Determine the (X, Y) coordinate at the center of the cell enclosing the given text.  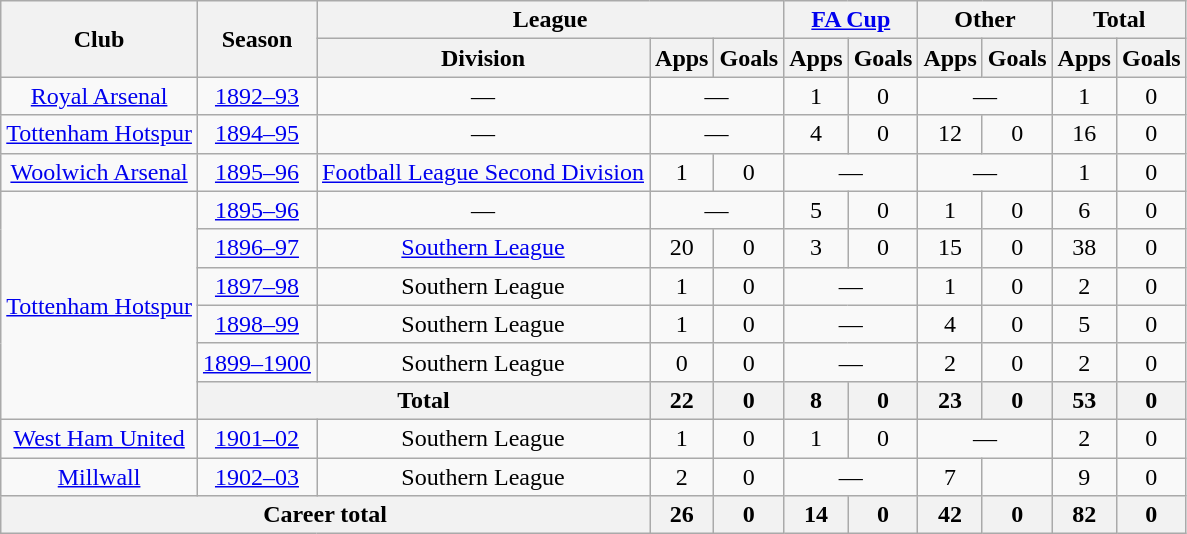
Woolwich Arsenal (100, 172)
League (550, 20)
Division (482, 58)
1892–93 (256, 96)
1897–98 (256, 286)
53 (1084, 400)
Career total (326, 515)
82 (1084, 515)
1896–97 (256, 248)
38 (1084, 248)
Season (256, 39)
12 (950, 134)
1898–99 (256, 324)
23 (950, 400)
1901–02 (256, 438)
20 (682, 248)
42 (950, 515)
14 (816, 515)
Royal Arsenal (100, 96)
FA Cup (851, 20)
22 (682, 400)
3 (816, 248)
8 (816, 400)
7 (950, 477)
1894–95 (256, 134)
Club (100, 39)
9 (1084, 477)
West Ham United (100, 438)
Football League Second Division (482, 172)
Millwall (100, 477)
26 (682, 515)
Other (985, 20)
1902–03 (256, 477)
16 (1084, 134)
6 (1084, 210)
1899–1900 (256, 362)
15 (950, 248)
